From the cell containing the given text, extract its center point as (X, Y) coordinate. 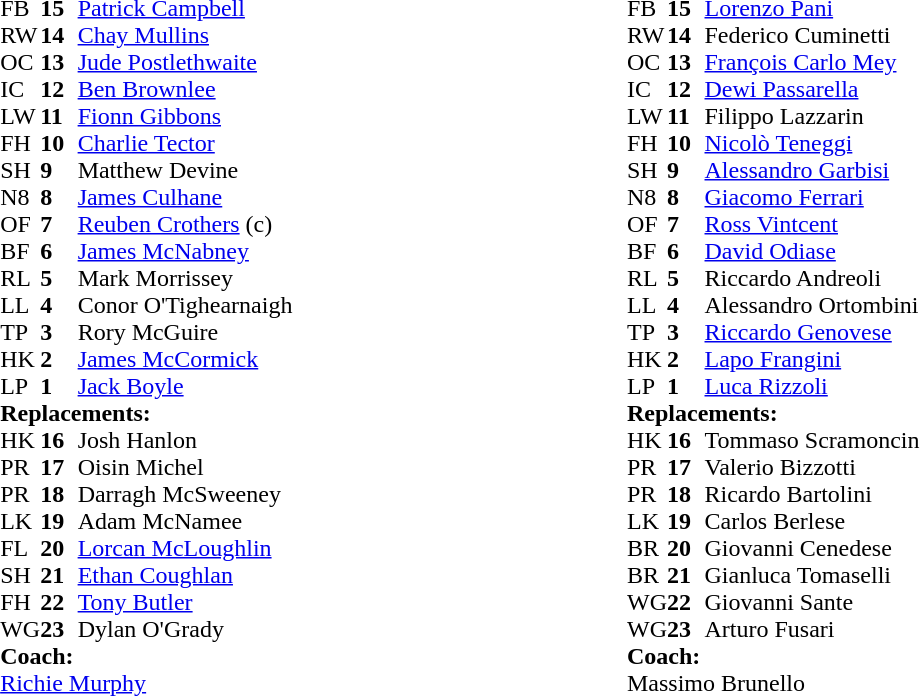
Ricardo Bartolini (812, 494)
Giovanni Sante (812, 602)
Ross Vintcent (812, 224)
Josh Hanlon (186, 440)
Rory McGuire (186, 332)
Fionn Gibbons (186, 116)
Reuben Crothers (c) (186, 224)
Oisin Michel (186, 468)
Jack Boyle (186, 386)
James Culhane (186, 198)
James McNabney (186, 252)
Lorcan McLoughlin (186, 548)
Conor O'Tighearnaigh (186, 306)
Ben Brownlee (186, 90)
Valerio Bizzotti (812, 468)
Ethan Coughlan (186, 576)
Alessandro Garbisi (812, 170)
Gianluca Tomaselli (812, 576)
Chay Mullins (186, 36)
Adam McNamee (186, 522)
David Odiase (812, 252)
Carlos Berlese (812, 522)
Arturo Fusari (812, 630)
James McCormick (186, 360)
Alessandro Ortombini (812, 306)
Nicolò Teneggi (812, 144)
Filippo Lazzarin (812, 116)
Matthew Devine (186, 170)
Giacomo Ferrari (812, 198)
Dewi Passarella (812, 90)
Lapo Frangini (812, 360)
Charlie Tector (186, 144)
Mark Morrissey (186, 278)
Tony Butler (186, 602)
Federico Cuminetti (812, 36)
Tommaso Scramoncin (812, 440)
Giovanni Cenedese (812, 548)
Dylan O'Grady (186, 630)
François Carlo Mey (812, 62)
Riccardo Andreoli (812, 278)
FL (20, 548)
Riccardo Genovese (812, 332)
Darragh McSweeney (186, 494)
Luca Rizzoli (812, 386)
Jude Postlethwaite (186, 62)
